Detect which cell encompasses the target text, then output its [X, Y] center coordinate. 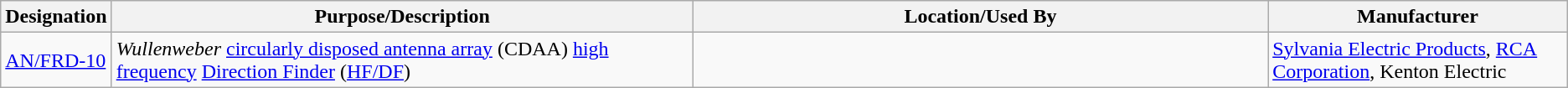
Sylvania Electric Products, RCA Corporation, Kenton Electric [1418, 60]
Wullenweber circularly disposed antenna array (CDAA) high frequency Direction Finder (HF/DF) [402, 60]
Purpose/Description [402, 17]
Designation [56, 17]
Location/Used By [980, 17]
AN/FRD-10 [56, 60]
Manufacturer [1418, 17]
